For the text-containing cell, return its midpoint in (x, y) coordinate format. 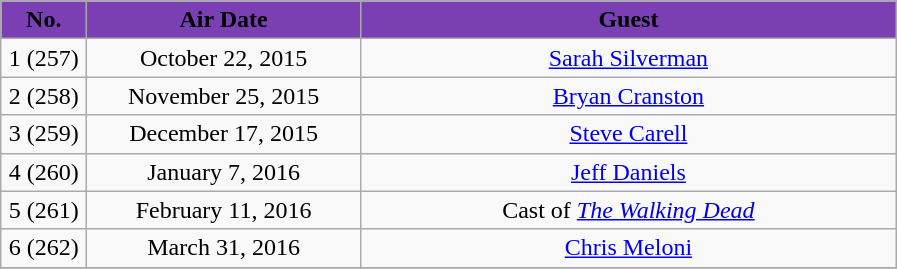
Cast of The Walking Dead (628, 210)
5 (261) (44, 210)
6 (262) (44, 248)
No. (44, 20)
Chris Meloni (628, 248)
Air Date (224, 20)
1 (257) (44, 58)
Guest (628, 20)
Sarah Silverman (628, 58)
2 (258) (44, 96)
4 (260) (44, 172)
January 7, 2016 (224, 172)
March 31, 2016 (224, 248)
December 17, 2015 (224, 134)
October 22, 2015 (224, 58)
February 11, 2016 (224, 210)
November 25, 2015 (224, 96)
Bryan Cranston (628, 96)
Steve Carell (628, 134)
Jeff Daniels (628, 172)
3 (259) (44, 134)
